Locate the cell with the specified text and output its [X, Y] center coordinate. 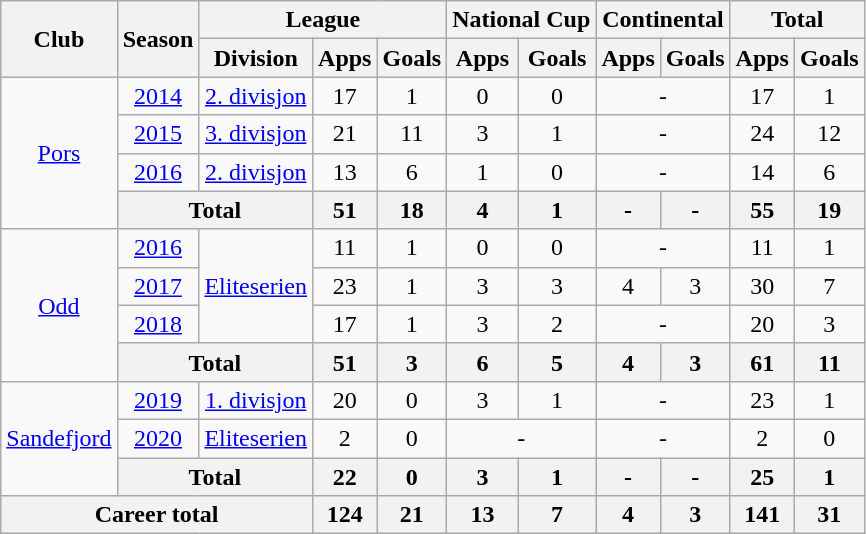
25 [762, 477]
141 [762, 515]
Season [158, 39]
Pors [59, 153]
Club [59, 39]
12 [829, 134]
2015 [158, 134]
61 [762, 362]
Career total [157, 515]
1. divisjon [256, 400]
19 [829, 210]
Sandefjord [59, 438]
5 [557, 362]
National Cup [522, 20]
Division [256, 58]
2014 [158, 96]
2019 [158, 400]
Continental [663, 20]
2018 [158, 324]
30 [762, 286]
2017 [158, 286]
14 [762, 172]
22 [345, 477]
Odd [59, 305]
124 [345, 515]
2020 [158, 438]
3. divisjon [256, 134]
18 [412, 210]
31 [829, 515]
24 [762, 134]
55 [762, 210]
League [323, 20]
